Identify which cell holds the provided text, then report its [x, y] central coordinate. 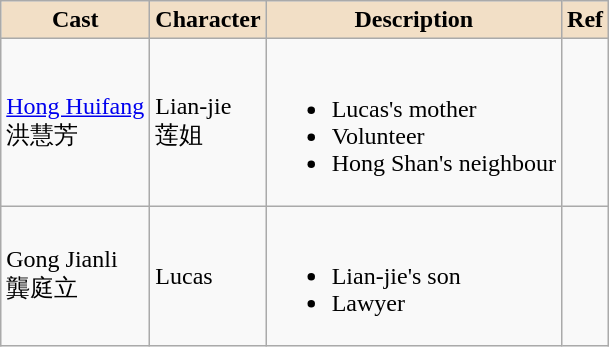
Cast [76, 20]
Lucas [208, 276]
Lian-jie's sonLawyer [414, 276]
Hong Huifang 洪慧芳 [76, 122]
Ref [586, 20]
Lucas's motherVolunteerHong Shan's neighbour [414, 122]
Character [208, 20]
Gong Jianli 龔庭立 [76, 276]
Lian-jie 莲姐 [208, 122]
Description [414, 20]
